From the cell containing the given text, extract its center point as (X, Y) coordinate. 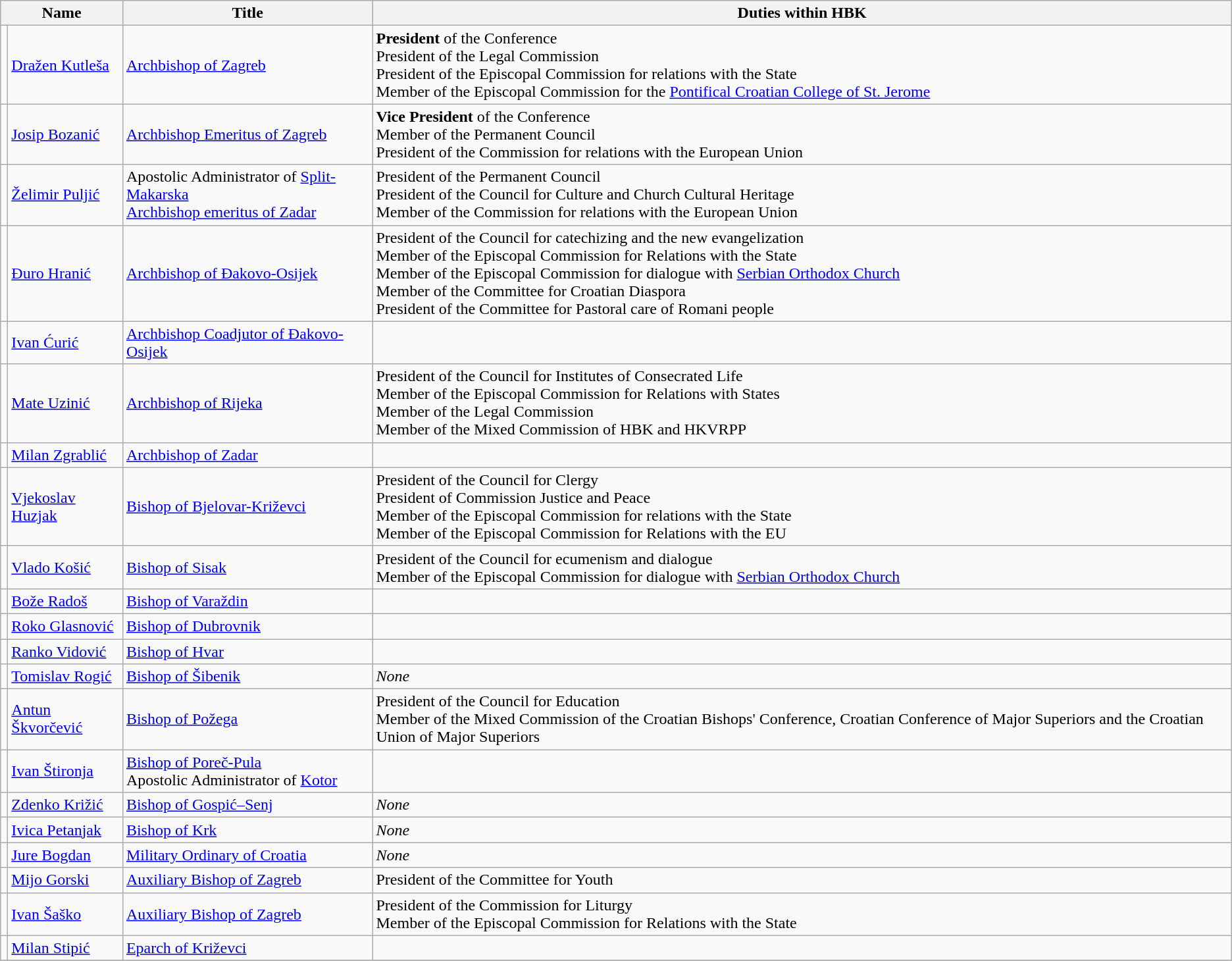
Bishop of Bjelovar-Križevci (247, 507)
Archbishop of Đakovo-Osijek (247, 273)
Archbishop of Rijeka (247, 403)
Name (62, 13)
President of the Committee for Youth (802, 880)
Archbishop of Zadar (247, 455)
Vjekoslav Huzjak (66, 507)
Archbishop of Zagreb (247, 65)
Bože Radoš (66, 601)
Josip Bozanić (66, 134)
Ivica Petanjak (66, 830)
Ivan Ćurić (66, 342)
Bishop of Dubrovnik (247, 626)
Military Ordinary of Croatia (247, 855)
Milan Zgrablić (66, 455)
Milan Stipić (66, 948)
Title (247, 13)
President of the Council for ecumenism and dialogueMember of the Episcopal Commission for dialogue with Serbian Orthodox Church (802, 567)
Ivan Štironja (66, 771)
Dražen Kutleša (66, 65)
Bishop of Varaždin (247, 601)
Želimir Puljić (66, 195)
Archbishop Coadjutor of Đakovo-Osijek (247, 342)
Mijo Gorski (66, 880)
Mate Uzinić (66, 403)
Duties within HBK (802, 13)
Antun Škvorčević (66, 719)
Ranko Vidović (66, 651)
Archbishop Emeritus of Zagreb (247, 134)
Ivan Šaško (66, 914)
Bishop of Krk (247, 830)
Tomislav Rogić (66, 677)
President of the Commission for LiturgyMember of the Episcopal Commission for Relations with the State (802, 914)
Vlado Košić (66, 567)
Bishop of Hvar (247, 651)
Roko Glasnović (66, 626)
Jure Bogdan (66, 855)
Vice President of the ConferenceMember of the Permanent CouncilPresident of the Commission for relations with the European Union (802, 134)
Bishop of Poreč-PulaApostolic Administrator of Kotor (247, 771)
Apostolic Administrator of Split-MakarskaArchbishop emeritus of Zadar (247, 195)
Zdenko Križić (66, 805)
Bishop of Sisak (247, 567)
Bishop of Požega (247, 719)
Bishop of Šibenik (247, 677)
Bishop of Gospić–Senj (247, 805)
Eparch of Križevci (247, 948)
Đuro Hranić (66, 273)
